Pinpoint the cell where the given text exists, returning its (x, y) midpoint coordinate. 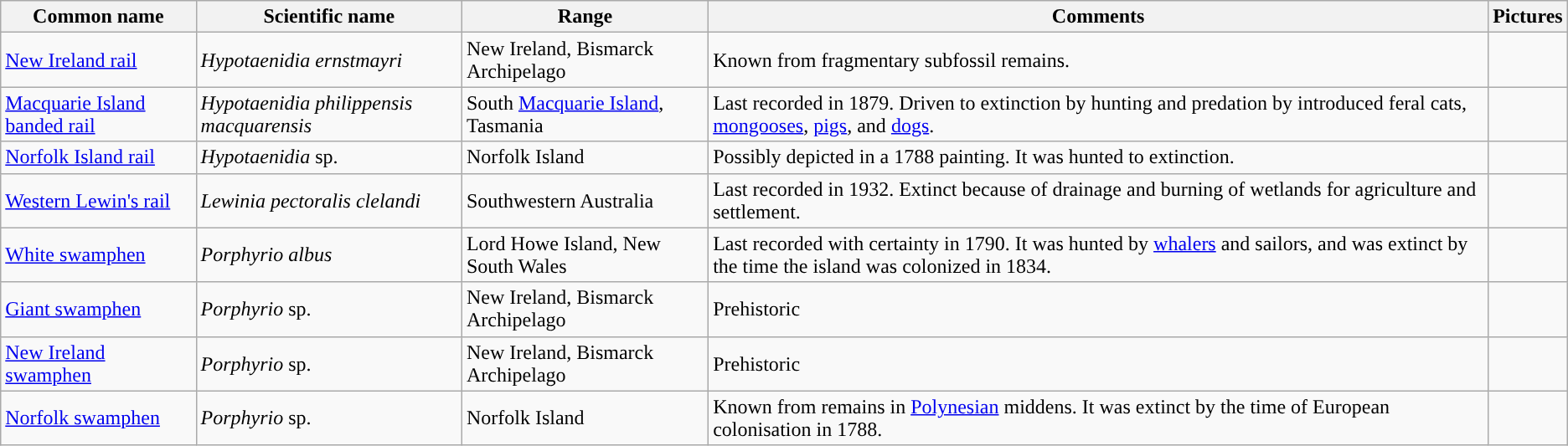
Hypotaenidia ernstmayri (328, 60)
Western Lewin's rail (99, 201)
Pictures (1528, 17)
Common name (99, 17)
Last recorded in 1932. Extinct because of drainage and burning of wetlands for agriculture and settlement. (1099, 201)
Comments (1099, 17)
Possibly depicted in a 1788 painting. It was hunted to extinction. (1099, 157)
Lewinia pectoralis clelandi (328, 201)
Norfolk Island rail (99, 157)
Macquarie Island banded rail (99, 114)
New Ireland rail (99, 60)
Known from fragmentary subfossil remains. (1099, 60)
White swamphen (99, 254)
South Macquarie Island, Tasmania (585, 114)
Porphyrio albus (328, 254)
Hypotaenidia philippensis macquarensis (328, 114)
Range (585, 17)
Giant swamphen (99, 310)
Last recorded with certainty in 1790. It was hunted by whalers and sailors, and was extinct by the time the island was colonized in 1834. (1099, 254)
Norfolk swamphen (99, 418)
Southwestern Australia (585, 201)
Scientific name (328, 17)
Hypotaenidia sp. (328, 157)
New Ireland swamphen (99, 363)
Known from remains in Polynesian middens. It was extinct by the time of European colonisation in 1788. (1099, 418)
Lord Howe Island, New South Wales (585, 254)
Last recorded in 1879. Driven to extinction by hunting and predation by introduced feral cats, mongooses, pigs, and dogs. (1099, 114)
